Pinpoint the cell where the given text exists, returning its [X, Y] midpoint coordinate. 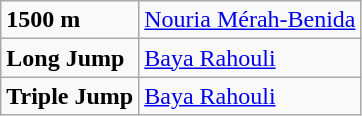
1500 m [70, 20]
Triple Jump [70, 96]
Long Jump [70, 58]
Nouria Mérah-Benida [250, 20]
